Output the [X, Y] coordinate of the center of the cell containing the given text.  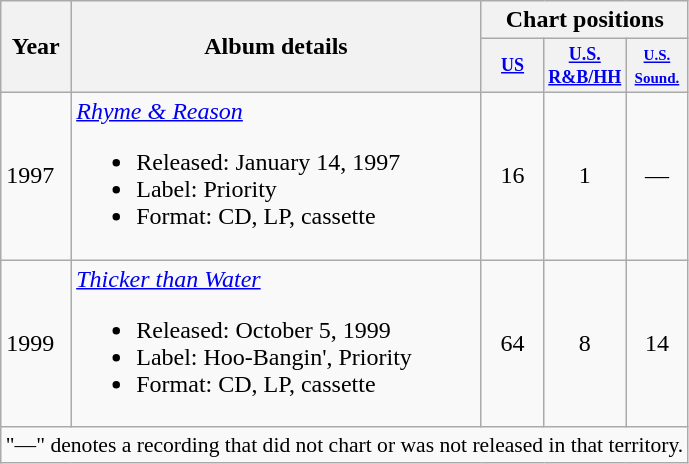
1 [585, 176]
Album details [276, 47]
64 [512, 344]
14 [658, 344]
— [658, 176]
1999 [36, 344]
"—" denotes a recording that did not chart or was not released in that territory. [345, 445]
Chart positions [584, 20]
U.S.R&B/HH [585, 66]
US [512, 66]
Year [36, 47]
1997 [36, 176]
Thicker than WaterReleased: October 5, 1999Label: Hoo-Bangin', PriorityFormat: CD, LP, cassette [276, 344]
U.S.Sound. [658, 66]
Rhyme & ReasonReleased: January 14, 1997Label: PriorityFormat: CD, LP, cassette [276, 176]
16 [512, 176]
8 [585, 344]
